Return the [X, Y] coordinate for the center point of the cell that contains the specified text.  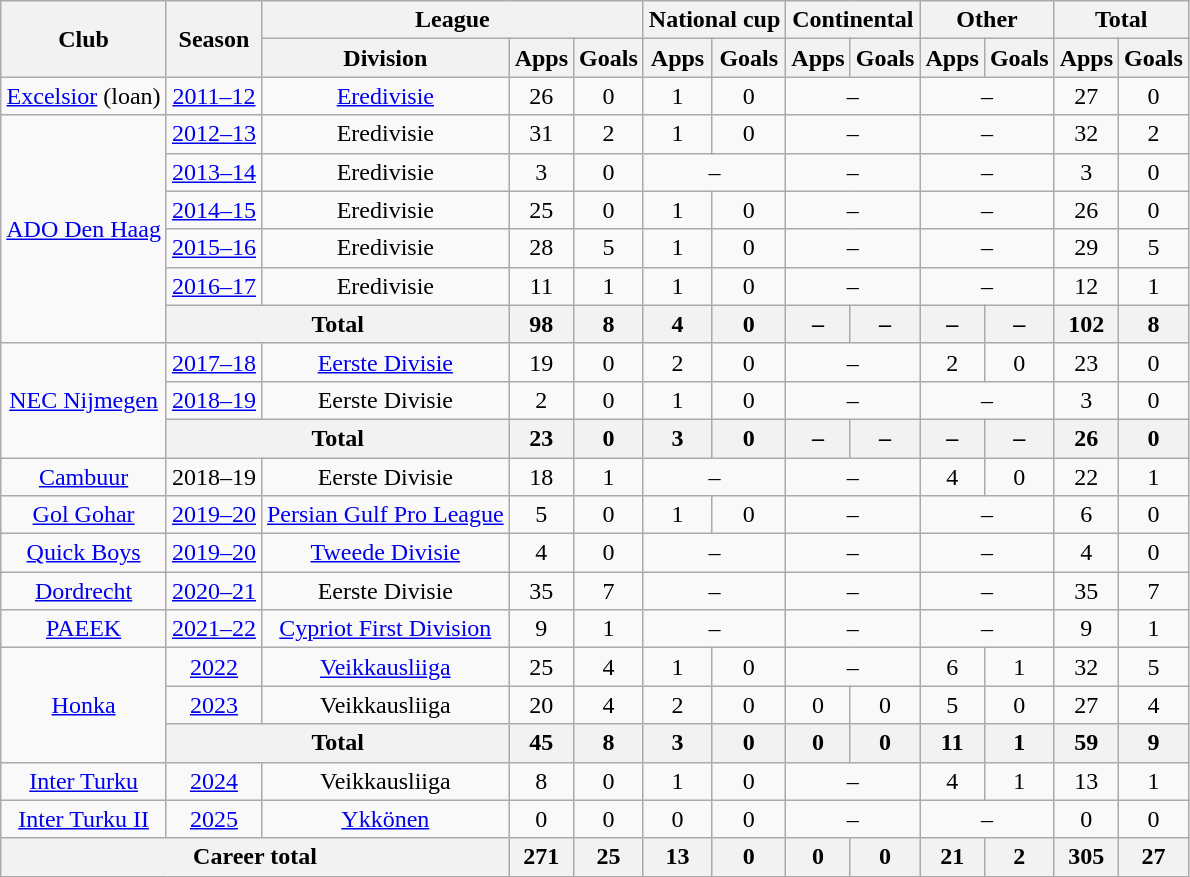
Inter Turku [84, 781]
2013–14 [214, 172]
ADO Den Haag [84, 229]
Dordrecht [84, 591]
2014–15 [214, 210]
2016–17 [214, 286]
Persian Gulf Pro League [385, 515]
2015–16 [214, 248]
2025 [214, 819]
Club [84, 39]
Quick Boys [84, 553]
Season [214, 39]
102 [1086, 324]
21 [952, 857]
271 [541, 857]
2012–13 [214, 134]
Division [385, 58]
59 [1086, 743]
305 [1086, 857]
Ykkönen [385, 819]
22 [1086, 477]
Career total [255, 857]
Gol Gohar [84, 515]
2022 [214, 667]
2021–22 [214, 629]
98 [541, 324]
Inter Turku II [84, 819]
National cup [714, 20]
19 [541, 362]
2023 [214, 705]
Cypriot First Division [385, 629]
31 [541, 134]
Excelsior (loan) [84, 96]
Honka [84, 705]
28 [541, 248]
2011–12 [214, 96]
2017–18 [214, 362]
Cambuur [84, 477]
Continental [853, 20]
Tweede Divisie [385, 553]
45 [541, 743]
League [452, 20]
Other [987, 20]
12 [1086, 286]
2024 [214, 781]
NEC Nijmegen [84, 400]
PAEEK [84, 629]
29 [1086, 248]
2020–21 [214, 591]
20 [541, 705]
18 [541, 477]
